Capture the cell that displays the provided text and extract its [x, y] central coordinate. 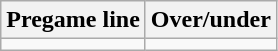
Over/under [210, 20]
Pregame line [74, 20]
